Determine the [X, Y] coordinate at the center of the cell enclosing the given text.  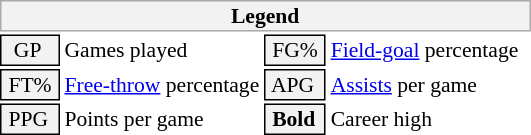
Field-goal percentage [430, 50]
FT% [30, 85]
FG% [295, 50]
Assists per game [430, 85]
APG [295, 85]
Free-throw percentage [162, 85]
GP [30, 50]
Legend [265, 16]
Games played [162, 50]
